Extract the [X, Y] coordinate from the center of the cell holding the provided text.  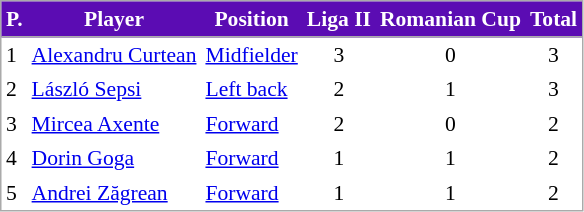
P. [15, 20]
László Sepsi [114, 89]
5 [15, 193]
Romanian Cup [450, 20]
Position [252, 20]
Left back [252, 89]
Dorin Goga [114, 158]
Mircea Axente [114, 123]
4 [15, 158]
Player [114, 20]
Total [553, 20]
Alexandru Curtean [114, 55]
Andrei Zăgrean [114, 193]
Liga II [338, 20]
Midfielder [252, 55]
